For the text-containing cell, return its midpoint in [X, Y] coordinate format. 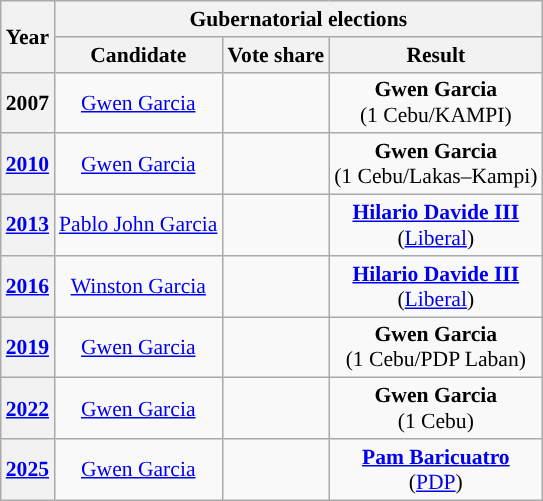
Gwen Garcia(1 Cebu/KAMPI) [436, 102]
2010 [28, 164]
Pam Baricuatro(PDP) [436, 470]
Pablo John Garcia [138, 226]
2019 [28, 348]
2016 [28, 286]
Vote share [276, 55]
Gwen Garcia(1 Cebu) [436, 408]
2013 [28, 226]
Year [28, 36]
Gubernatorial elections [298, 19]
Winston Garcia [138, 286]
Candidate [138, 55]
2007 [28, 102]
2022 [28, 408]
Gwen Garcia(1 Cebu/Lakas–Kampi) [436, 164]
Result [436, 55]
2025 [28, 470]
Gwen Garcia(1 Cebu/PDP Laban) [436, 348]
